Extract the [x, y] coordinate from the center of the cell holding the provided text.  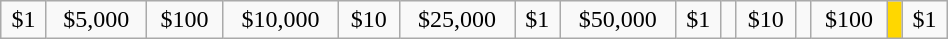
$10,000 [280, 20]
$25,000 [456, 20]
$50,000 [618, 20]
$5,000 [96, 20]
